Return [X, Y] of the center of cell containing provided text 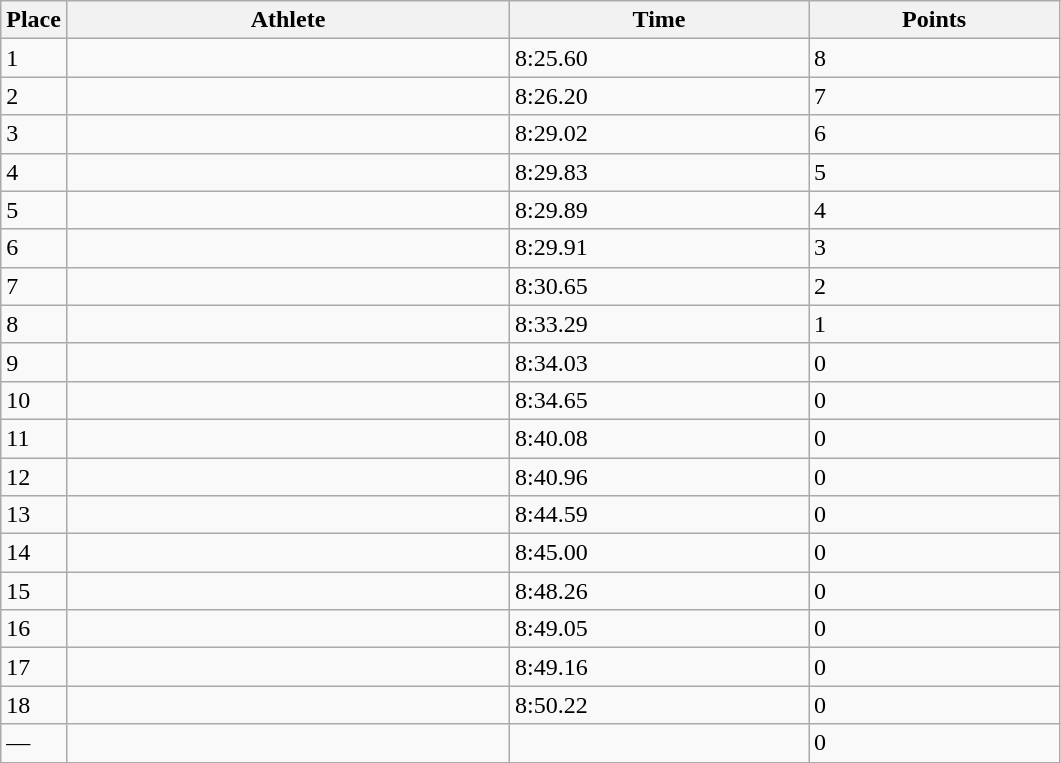
8:29.02 [660, 134]
9 [34, 362]
12 [34, 477]
8:29.91 [660, 248]
17 [34, 667]
8:30.65 [660, 286]
Athlete [288, 20]
8:40.08 [660, 438]
8:34.03 [660, 362]
8:33.29 [660, 324]
Place [34, 20]
16 [34, 629]
13 [34, 515]
11 [34, 438]
— [34, 743]
18 [34, 705]
8:45.00 [660, 553]
8:34.65 [660, 400]
8:40.96 [660, 477]
Points [934, 20]
8:49.16 [660, 667]
8:48.26 [660, 591]
14 [34, 553]
8:26.20 [660, 96]
15 [34, 591]
8:29.89 [660, 210]
8:25.60 [660, 58]
Time [660, 20]
8:44.59 [660, 515]
8:50.22 [660, 705]
8:29.83 [660, 172]
8:49.05 [660, 629]
10 [34, 400]
